Return the [X, Y] coordinate for the center point of the cell that contains the specified text.  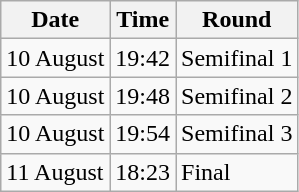
18:23 [143, 172]
Date [56, 20]
Semifinal 3 [237, 134]
11 August [56, 172]
19:42 [143, 58]
19:48 [143, 96]
Round [237, 20]
Semifinal 1 [237, 58]
Final [237, 172]
Time [143, 20]
Semifinal 2 [237, 96]
19:54 [143, 134]
